Detect which cell encompasses the target text, then output its (X, Y) center coordinate. 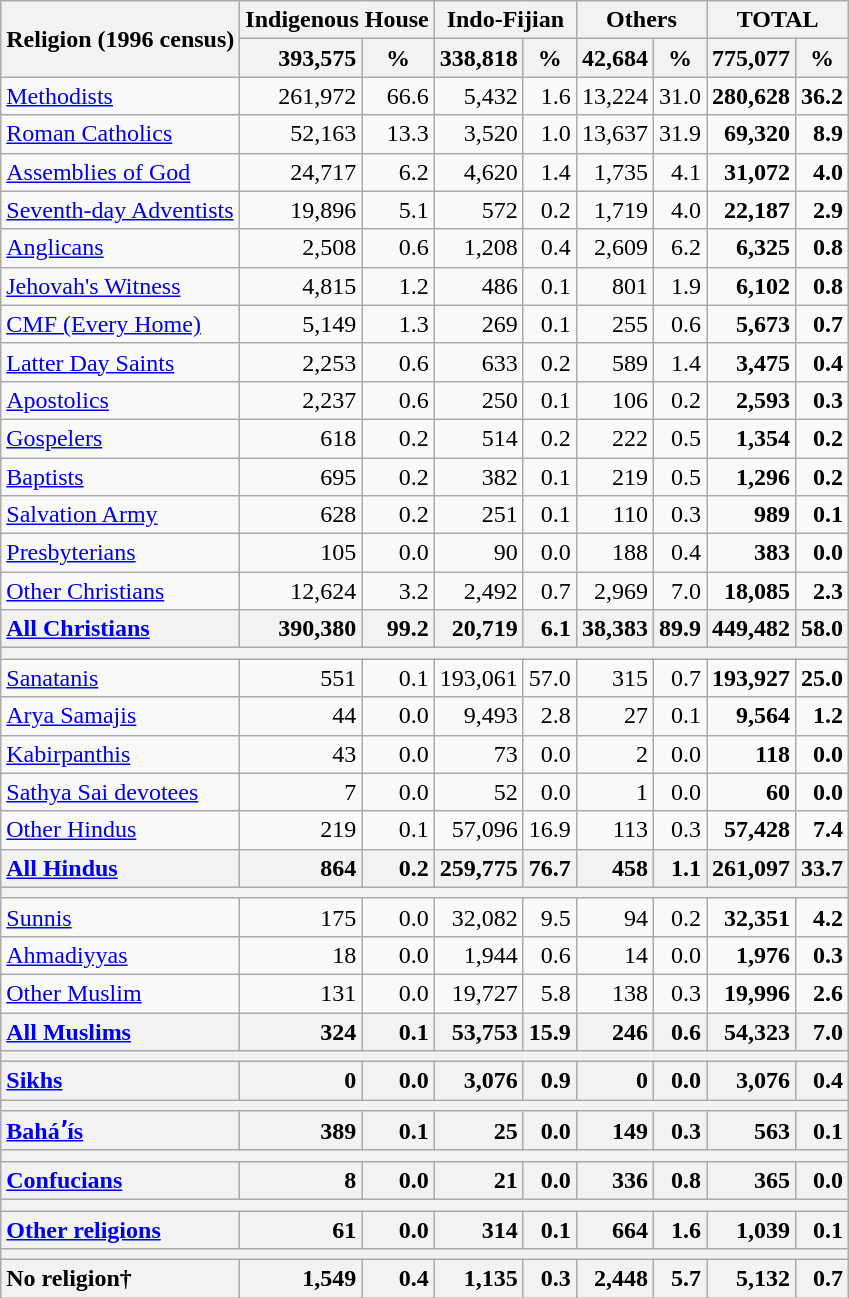
864 (301, 868)
31.0 (680, 96)
58.0 (822, 629)
551 (301, 678)
0.9 (550, 1081)
All Muslims (120, 1031)
193,927 (752, 678)
1.3 (398, 324)
251 (478, 515)
255 (614, 324)
4,620 (478, 172)
31,072 (752, 172)
105 (301, 553)
664 (614, 1229)
Indo-Fijian (505, 20)
25.0 (822, 678)
2,237 (301, 400)
336 (614, 1180)
1 (614, 792)
989 (752, 515)
36.2 (822, 96)
2.6 (822, 993)
13.3 (398, 134)
44 (301, 716)
2,593 (752, 400)
3,520 (478, 134)
1,296 (752, 477)
4.2 (822, 917)
25 (478, 1131)
52,163 (301, 134)
Baptists (120, 477)
All Christians (120, 629)
193,061 (478, 678)
149 (614, 1131)
261,097 (752, 868)
188 (614, 553)
53,753 (478, 1031)
Apostolics (120, 400)
57.0 (550, 678)
4,815 (301, 286)
69,320 (752, 134)
Indigenous House (337, 20)
20,719 (478, 629)
131 (301, 993)
43 (301, 754)
Seventh-day Adventists (120, 210)
Sikhs (120, 1081)
Other Hindus (120, 830)
572 (478, 210)
90 (478, 553)
19,896 (301, 210)
13,637 (614, 134)
Confucians (120, 1180)
2.8 (550, 716)
3,475 (752, 362)
5.1 (398, 210)
60 (752, 792)
118 (752, 754)
Other Christians (120, 591)
314 (478, 1229)
2,508 (301, 248)
2,609 (614, 248)
Gospelers (120, 438)
19,996 (752, 993)
5,673 (752, 324)
7.4 (822, 830)
280,628 (752, 96)
1,976 (752, 955)
5,432 (478, 96)
No religion† (120, 1279)
365 (752, 1180)
138 (614, 993)
486 (478, 286)
1,354 (752, 438)
801 (614, 286)
113 (614, 830)
1,719 (614, 210)
1.0 (550, 134)
31.9 (680, 134)
2.3 (822, 591)
Sathya Sai devotees (120, 792)
Religion (1996 census) (120, 39)
Jehovah's Witness (120, 286)
TOTAL (778, 20)
All Hindus (120, 868)
32,082 (478, 917)
2,969 (614, 591)
6,325 (752, 248)
18,085 (752, 591)
Baháʼís (120, 1131)
1,208 (478, 248)
1,549 (301, 1279)
6.1 (550, 629)
695 (301, 477)
2.9 (822, 210)
15.9 (550, 1031)
338,818 (478, 58)
5,132 (752, 1279)
315 (614, 678)
618 (301, 438)
6,102 (752, 286)
563 (752, 1131)
775,077 (752, 58)
Sanatanis (120, 678)
1,944 (478, 955)
Others (641, 20)
27 (614, 716)
324 (301, 1031)
250 (478, 400)
21 (478, 1180)
389 (301, 1131)
9.5 (550, 917)
382 (478, 477)
9,564 (752, 716)
110 (614, 515)
22,187 (752, 210)
2 (614, 754)
32,351 (752, 917)
16.9 (550, 830)
Presbyterians (120, 553)
Anglicans (120, 248)
458 (614, 868)
18 (301, 955)
14 (614, 955)
Roman Catholics (120, 134)
449,482 (752, 629)
38,383 (614, 629)
5,149 (301, 324)
Salvation Army (120, 515)
5.7 (680, 1279)
589 (614, 362)
8 (301, 1180)
9,493 (478, 716)
1,039 (752, 1229)
19,727 (478, 993)
1.9 (680, 286)
1,735 (614, 172)
33.7 (822, 868)
76.7 (550, 868)
CMF (Every Home) (120, 324)
Assemblies of God (120, 172)
106 (614, 400)
8.9 (822, 134)
222 (614, 438)
393,575 (301, 58)
94 (614, 917)
Arya Samajis (120, 716)
1,135 (478, 1279)
13,224 (614, 96)
73 (478, 754)
4.1 (680, 172)
1.1 (680, 868)
Methodists (120, 96)
390,380 (301, 629)
Ahmadiyyas (120, 955)
383 (752, 553)
Other Muslim (120, 993)
54,323 (752, 1031)
Kabirpanthis (120, 754)
246 (614, 1031)
12,624 (301, 591)
52 (478, 792)
24,717 (301, 172)
175 (301, 917)
633 (478, 362)
Sunnis (120, 917)
57,428 (752, 830)
269 (478, 324)
3.2 (398, 591)
2,448 (614, 1279)
7 (301, 792)
2,492 (478, 591)
Latter Day Saints (120, 362)
42,684 (614, 58)
259,775 (478, 868)
99.2 (398, 629)
Other religions (120, 1229)
514 (478, 438)
2,253 (301, 362)
66.6 (398, 96)
5.8 (550, 993)
89.9 (680, 629)
61 (301, 1229)
57,096 (478, 830)
261,972 (301, 96)
628 (301, 515)
